From the cell containing the given text, extract its center point as (X, Y) coordinate. 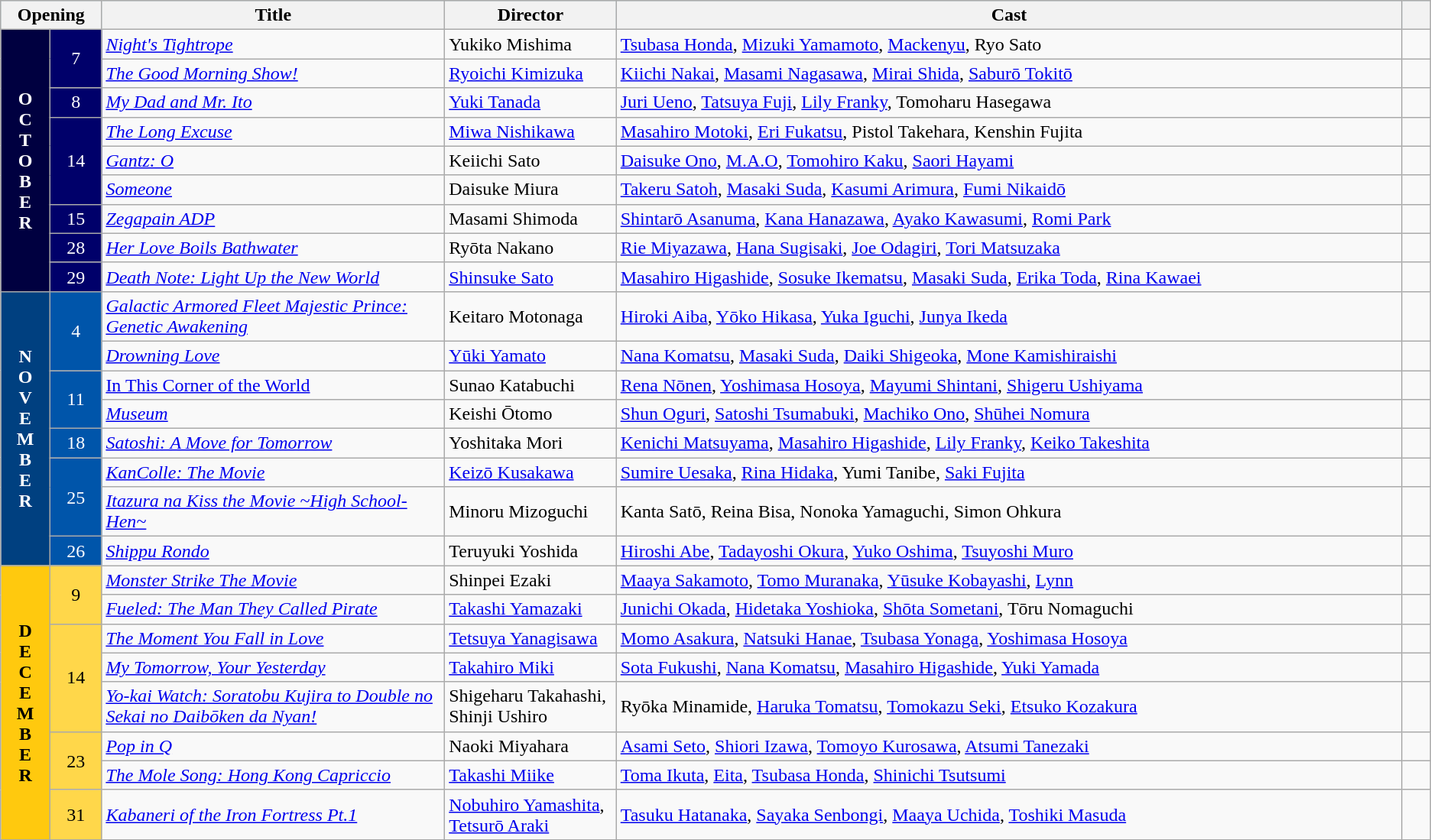
Miwa Nishikawa (531, 131)
Yo-kai Watch: Soratobu Kujira to Double no Sekai no Daibōken da Nyan! (274, 706)
Yoshitaka Mori (531, 443)
Asami Seto, Shiori Izawa, Tomoyo Kurosawa, Atsumi Tanezaki (1009, 746)
My Dad and Mr. Ito (274, 102)
Night's Tightrope (274, 44)
Sunao Katabuchi (531, 384)
Ryōta Nakano (531, 248)
Opening (51, 15)
Keitaro Motonaga (531, 316)
Shinsuke Sato (531, 277)
NOVEMBER (26, 428)
Daisuke Ono, M.A.O, Tomohiro Kaku, Saori Hayami (1009, 161)
Masahiro Motoki, Eri Fukatsu, Pistol Takehara, Kenshin Fujita (1009, 131)
Shippu Rondo (274, 551)
Ryōka Minamide, Haruka Tomatsu, Tomokazu Seki, Etsuko Kozakura (1009, 706)
Someone (274, 190)
Minoru Mizoguchi (531, 512)
Takashi Yamazaki (531, 609)
Junichi Okada, Hidetaka Yoshioka, Shōta Sometani, Tōru Nomaguchi (1009, 609)
Daisuke Miura (531, 190)
Title (274, 15)
Takahiro Miki (531, 667)
My Tomorrow, Your Yesterday (274, 667)
Takashi Miike (531, 775)
Hiroshi Abe, Tadayoshi Okura, Yuko Oshima, Tsuyoshi Muro (1009, 551)
The Good Morning Show! (274, 73)
Itazura na Kiss the Movie ~High School-Hen~ (274, 512)
Keiichi Sato (531, 161)
Pop in Q (274, 746)
The Moment You Fall in Love (274, 638)
Takeru Satoh, Masaki Suda, Kasumi Arimura, Fumi Nikaidō (1009, 190)
Nana Komatsu, Masaki Suda, Daiki Shigeoka, Mone Kamishiraishi (1009, 355)
Kanta Satō, Reina Bisa, Nonoka Yamaguchi, Simon Ohkura (1009, 512)
Rie Miyazawa, Hana Sugisaki, Joe Odagiri, Tori Matsuzaka (1009, 248)
8 (75, 102)
The Mole Song: Hong Kong Capriccio (274, 775)
Shinpei Ezaki (531, 580)
Kabaneri of the Iron Fortress Pt.1 (274, 815)
Momo Asakura, Natsuki Hanae, Tsubasa Yonaga, Yoshimasa Hosoya (1009, 638)
Hiroki Aiba, Yōko Hikasa, Yuka Iguchi, Junya Ikeda (1009, 316)
Teruyuki Yoshida (531, 551)
Galactic Armored Fleet Majestic Prince: Genetic Awakening (274, 316)
Her Love Boils Bathwater (274, 248)
7 (75, 59)
Juri Ueno, Tatsuya Fuji, Lily Franky, Tomoharu Hasegawa (1009, 102)
Tsubasa Honda, Mizuki Yamamoto, Mackenyu, Ryo Sato (1009, 44)
23 (75, 761)
Monster Strike The Movie (274, 580)
Yūki Yamato (531, 355)
Keishi Ōtomo (531, 414)
KanColle: The Movie (274, 472)
Maaya Sakamoto, Tomo Muranaka, Yūsuke Kobayashi, Lynn (1009, 580)
Drowning Love (274, 355)
Yuki Tanada (531, 102)
Sumire Uesaka, Rina Hidaka, Yumi Tanibe, Saki Fujita (1009, 472)
11 (75, 399)
Zegapain ADP (274, 219)
In This Corner of the World (274, 384)
Shun Oguri, Satoshi Tsumabuki, Machiko Ono, Shūhei Nomura (1009, 414)
Director (531, 15)
Fueled: The Man They Called Pirate (274, 609)
29 (75, 277)
Sota Fukushi, Nana Komatsu, Masahiro Higashide, Yuki Yamada (1009, 667)
Ryoichi Kimizuka (531, 73)
OCTOBER (26, 161)
28 (75, 248)
Tasuku Hatanaka, Sayaka Senbongi, Maaya Uchida, Toshiki Masuda (1009, 815)
Museum (274, 414)
Nobuhiro Yamashita, Tetsurō Araki (531, 815)
9 (75, 595)
Satoshi: A Move for Tomorrow (274, 443)
26 (75, 551)
15 (75, 219)
Naoki Miyahara (531, 746)
Masahiro Higashide, Sosuke Ikematsu, Masaki Suda, Erika Toda, Rina Kawaei (1009, 277)
Kiichi Nakai, Masami Nagasawa, Mirai Shida, Saburō Tokitō (1009, 73)
Gantz: O (274, 161)
Cast (1009, 15)
The Long Excuse (274, 131)
25 (75, 497)
Keizō Kusakawa (531, 472)
Tetsuya Yanagisawa (531, 638)
Shigeharu Takahashi, Shinji Ushiro (531, 706)
Rena Nōnen, Yoshimasa Hosoya, Mayumi Shintani, Shigeru Ushiyama (1009, 384)
Shintarō Asanuma, Kana Hanazawa, Ayako Kawasumi, Romi Park (1009, 219)
DECEMBER (26, 702)
Death Note: Light Up the New World (274, 277)
Toma Ikuta, Eita, Tsubasa Honda, Shinichi Tsutsumi (1009, 775)
Kenichi Matsuyama, Masahiro Higashide, Lily Franky, Keiko Takeshita (1009, 443)
31 (75, 815)
18 (75, 443)
Masami Shimoda (531, 219)
Yukiko Mishima (531, 44)
4 (75, 330)
